Search for the cell housing the specified text and yield its [x, y] center coordinate. 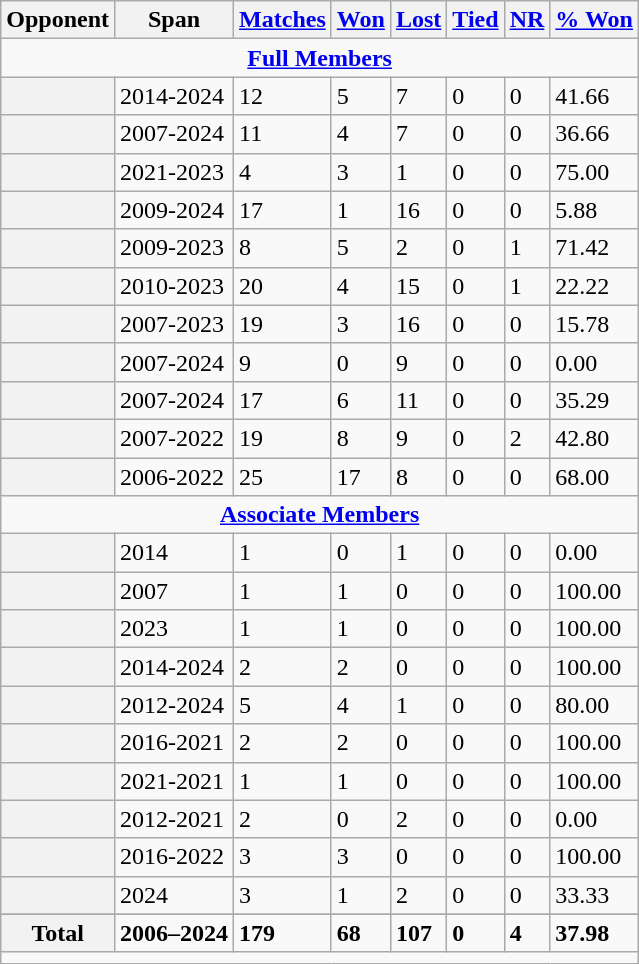
75.00 [594, 172]
2007 [174, 591]
2010-2023 [174, 286]
80.00 [594, 705]
71.42 [594, 248]
2016-2021 [174, 743]
68.00 [594, 477]
Span [174, 20]
68 [360, 933]
12 [283, 96]
35.29 [594, 400]
2016-2022 [174, 857]
2012-2021 [174, 819]
Matches [283, 20]
15.78 [594, 324]
NR [527, 20]
2021-2021 [174, 781]
41.66 [594, 96]
2009-2023 [174, 248]
2007-2022 [174, 438]
2023 [174, 629]
37.98 [594, 933]
33.33 [594, 895]
36.66 [594, 134]
15 [418, 286]
22.22 [594, 286]
2006-2022 [174, 477]
Full Members [320, 58]
Tied [476, 20]
2012-2024 [174, 705]
2014 [174, 553]
6 [360, 400]
Lost [418, 20]
107 [418, 933]
% Won [594, 20]
42.80 [594, 438]
20 [283, 286]
5.88 [594, 210]
2009-2024 [174, 210]
2007-2023 [174, 324]
Won [360, 20]
2006–2024 [174, 933]
2021-2023 [174, 172]
179 [283, 933]
Total [58, 933]
2024 [174, 895]
Associate Members [320, 515]
25 [283, 477]
Opponent [58, 20]
